Locate the cell with the specified text and output its (x, y) center coordinate. 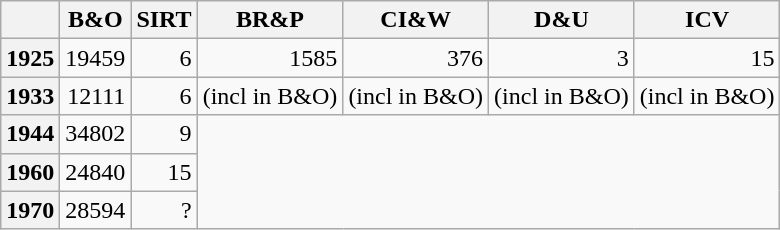
B&O (96, 20)
CI&W (416, 20)
D&U (562, 20)
34802 (96, 134)
1970 (30, 210)
12111 (96, 96)
SIRT (164, 20)
19459 (96, 58)
24840 (96, 172)
376 (416, 58)
1944 (30, 134)
1960 (30, 172)
BR&P (270, 20)
1925 (30, 58)
? (164, 210)
ICV (707, 20)
9 (164, 134)
3 (562, 58)
1585 (270, 58)
1933 (30, 96)
28594 (96, 210)
